Pinpoint the cell where the given text exists, returning its [X, Y] midpoint coordinate. 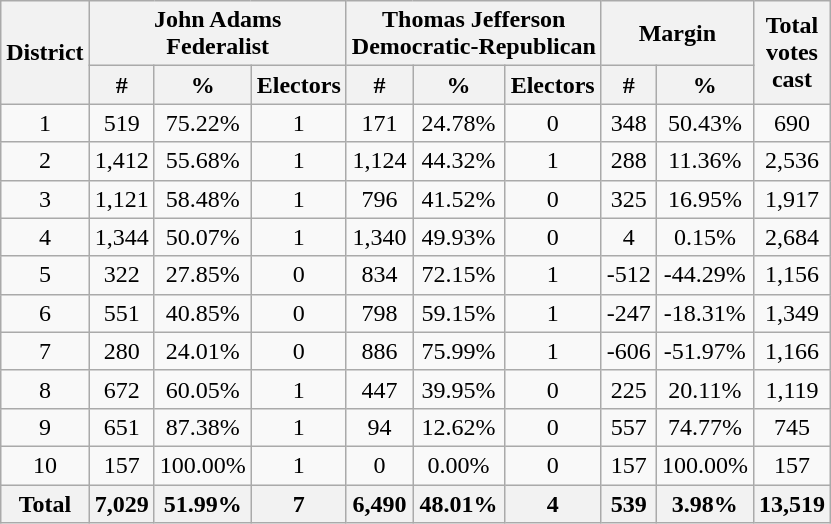
1,119 [792, 389]
690 [792, 123]
-247 [628, 313]
1,344 [122, 237]
Thomas JeffersonDemocratic-Republican [474, 34]
2,684 [792, 237]
John AdamsFederalist [218, 34]
11.36% [704, 161]
280 [122, 351]
0.15% [704, 237]
60.05% [202, 389]
-512 [628, 275]
1,340 [380, 237]
49.93% [458, 237]
40.85% [202, 313]
27.85% [202, 275]
41.52% [458, 199]
16.95% [704, 199]
Totalvotescast [792, 52]
1,917 [792, 199]
20.11% [704, 389]
2 [45, 161]
447 [380, 389]
1,349 [792, 313]
75.22% [202, 123]
3 [45, 199]
0.00% [458, 465]
District [45, 52]
50.43% [704, 123]
1,121 [122, 199]
5 [45, 275]
44.32% [458, 161]
2,536 [792, 161]
796 [380, 199]
87.38% [202, 427]
225 [628, 389]
10 [45, 465]
519 [122, 123]
-44.29% [704, 275]
651 [122, 427]
1,412 [122, 161]
834 [380, 275]
13,519 [792, 503]
886 [380, 351]
288 [628, 161]
6 [45, 313]
8 [45, 389]
51.99% [202, 503]
-606 [628, 351]
551 [122, 313]
7,029 [122, 503]
50.07% [202, 237]
74.77% [704, 427]
171 [380, 123]
6,490 [380, 503]
9 [45, 427]
798 [380, 313]
48.01% [458, 503]
322 [122, 275]
-18.31% [704, 313]
24.01% [202, 351]
Total [45, 503]
72.15% [458, 275]
1,156 [792, 275]
325 [628, 199]
557 [628, 427]
745 [792, 427]
1,124 [380, 161]
672 [122, 389]
39.95% [458, 389]
3.98% [704, 503]
Margin [677, 34]
58.48% [202, 199]
94 [380, 427]
75.99% [458, 351]
539 [628, 503]
-51.97% [704, 351]
24.78% [458, 123]
12.62% [458, 427]
348 [628, 123]
1,166 [792, 351]
59.15% [458, 313]
55.68% [202, 161]
